For the text-containing cell, return its midpoint in (X, Y) coordinate format. 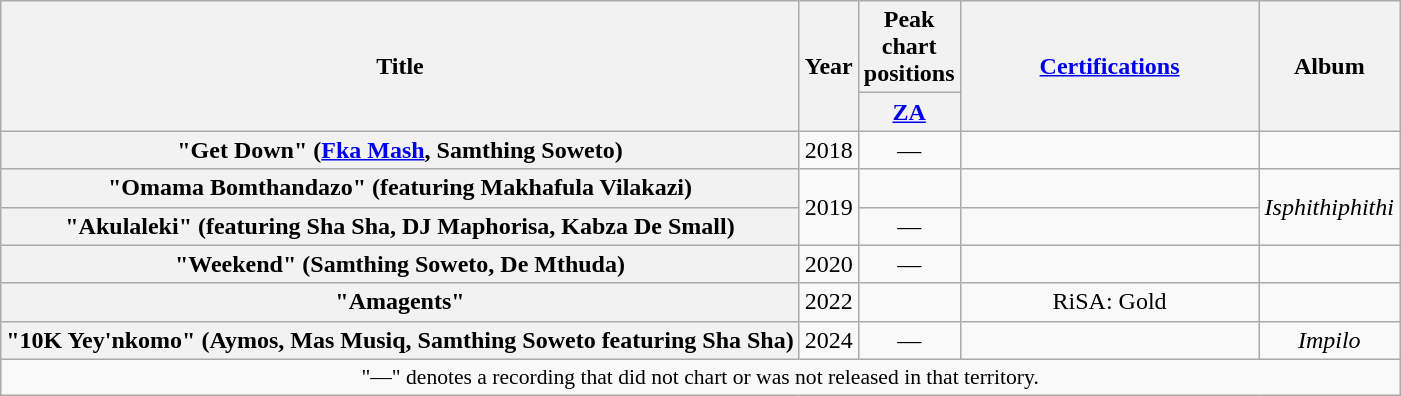
"Omama Bomthandazo" (featuring Makhafula Vilakazi) (400, 188)
Year (828, 66)
"Get Down" (Fka Mash, Samthing Soweto) (400, 150)
"10K Yey'nkomo" (Aymos, Mas Musiq, Samthing Soweto featuring Sha Sha) (400, 340)
2020 (828, 264)
"Akulaleki" (featuring Sha Sha, DJ Maphorisa, Kabza De Small) (400, 226)
2018 (828, 150)
RiSA: Gold (1110, 302)
ZA (909, 112)
Album (1329, 66)
2019 (828, 207)
2024 (828, 340)
"—" denotes a recording that did not chart or was not released in that territory. (700, 377)
Certifications (1110, 66)
"Weekend" (Samthing Soweto, De Mthuda) (400, 264)
Title (400, 66)
Peak chart positions (909, 47)
Impilo (1329, 340)
Isphithiphithi (1329, 207)
2022 (828, 302)
"Amagents" (400, 302)
